Locate the cell with the specified text and output its [x, y] center coordinate. 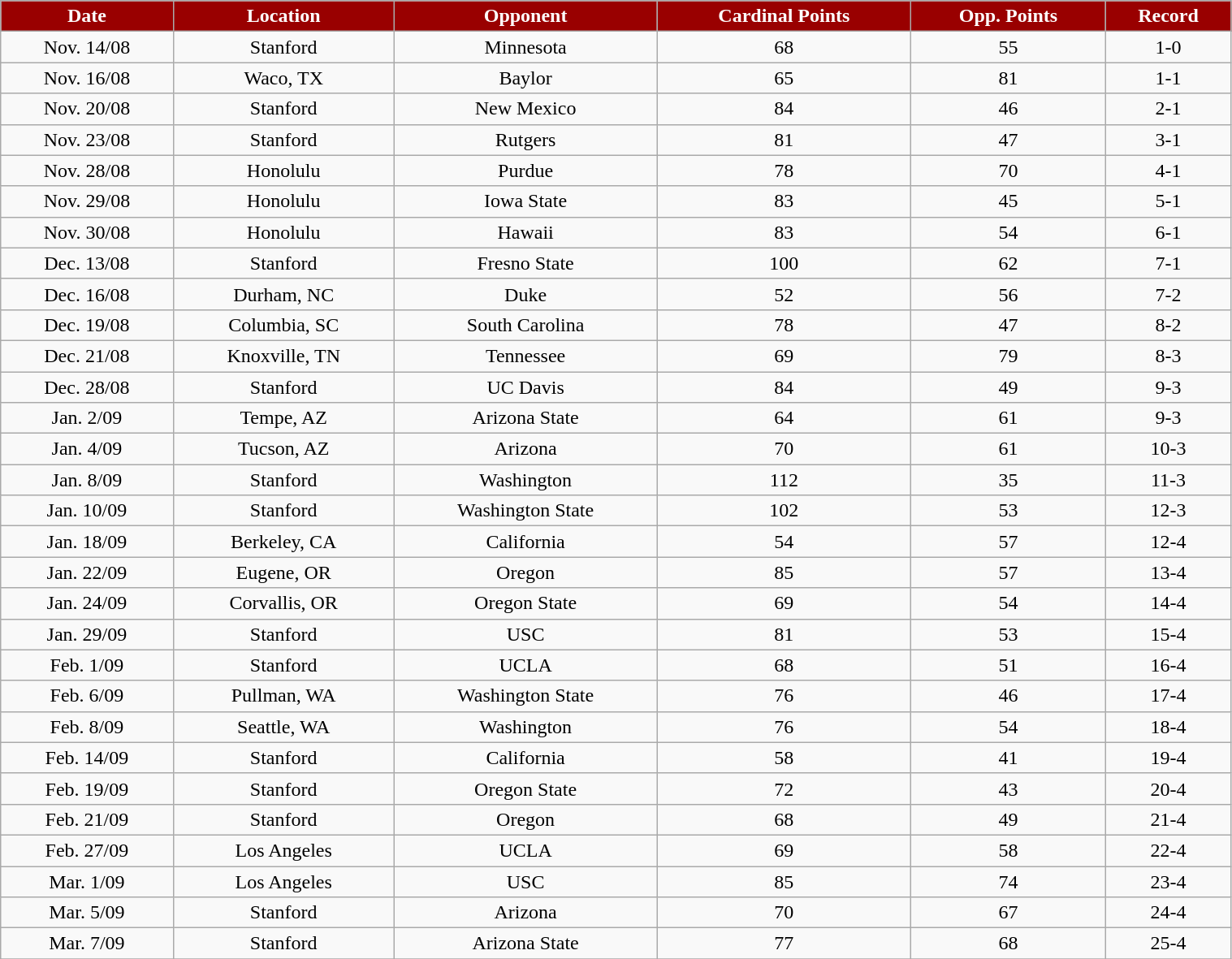
7-2 [1168, 294]
Berkeley, CA [283, 542]
43 [1009, 788]
2-1 [1168, 109]
112 [785, 480]
Jan. 4/09 [87, 449]
23-4 [1168, 881]
Eugene, OR [283, 572]
Fresno State [525, 263]
Dec. 21/08 [87, 356]
35 [1009, 480]
Tucson, AZ [283, 449]
45 [1009, 201]
20-4 [1168, 788]
Nov. 16/08 [87, 78]
Dec. 16/08 [87, 294]
UC Davis [525, 387]
Durham, NC [283, 294]
64 [785, 418]
Feb. 14/09 [87, 758]
Jan. 22/09 [87, 572]
Feb. 6/09 [87, 696]
Feb. 27/09 [87, 850]
7-1 [1168, 263]
1-1 [1168, 78]
Jan. 29/09 [87, 634]
74 [1009, 881]
13-4 [1168, 572]
Baylor [525, 78]
Feb. 8/09 [87, 727]
14-4 [1168, 603]
79 [1009, 356]
Feb. 1/09 [87, 665]
Jan. 8/09 [87, 480]
62 [1009, 263]
Mar. 5/09 [87, 913]
16-4 [1168, 665]
Opponent [525, 16]
Tempe, AZ [283, 418]
Nov. 20/08 [87, 109]
24-4 [1168, 913]
Pullman, WA [283, 696]
12-4 [1168, 542]
Duke [525, 294]
5-1 [1168, 201]
Dec. 13/08 [87, 263]
Corvallis, OR [283, 603]
South Carolina [525, 325]
65 [785, 78]
Opp. Points [1009, 16]
41 [1009, 758]
Columbia, SC [283, 325]
8-2 [1168, 325]
77 [785, 944]
17-4 [1168, 696]
Mar. 1/09 [87, 881]
10-3 [1168, 449]
19-4 [1168, 758]
22-4 [1168, 850]
Feb. 19/09 [87, 788]
Mar. 7/09 [87, 944]
18-4 [1168, 727]
Nov. 14/08 [87, 47]
12-3 [1168, 511]
21-4 [1168, 819]
56 [1009, 294]
11-3 [1168, 480]
New Mexico [525, 109]
15-4 [1168, 634]
Date [87, 16]
67 [1009, 913]
Cardinal Points [785, 16]
Tennessee [525, 356]
Knoxville, TN [283, 356]
51 [1009, 665]
Iowa State [525, 201]
Waco, TX [283, 78]
Hawaii [525, 232]
Seattle, WA [283, 727]
6-1 [1168, 232]
102 [785, 511]
Nov. 23/08 [87, 140]
Nov. 29/08 [87, 201]
100 [785, 263]
Dec. 28/08 [87, 387]
1-0 [1168, 47]
Feb. 21/09 [87, 819]
25-4 [1168, 944]
Nov. 28/08 [87, 171]
3-1 [1168, 140]
Jan. 24/09 [87, 603]
Jan. 10/09 [87, 511]
Nov. 30/08 [87, 232]
4-1 [1168, 171]
Record [1168, 16]
52 [785, 294]
72 [785, 788]
Rutgers [525, 140]
Jan. 18/09 [87, 542]
Dec. 19/08 [87, 325]
55 [1009, 47]
Location [283, 16]
8-3 [1168, 356]
Minnesota [525, 47]
Purdue [525, 171]
Jan. 2/09 [87, 418]
